From the cell containing the given text, extract its center point as [x, y] coordinate. 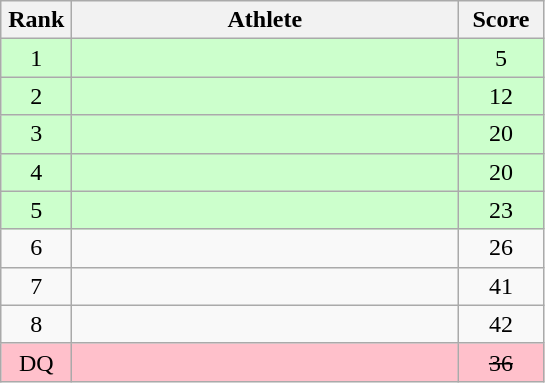
1 [36, 58]
3 [36, 134]
42 [501, 324]
36 [501, 362]
23 [501, 210]
4 [36, 172]
Score [501, 20]
8 [36, 324]
41 [501, 286]
6 [36, 248]
Rank [36, 20]
DQ [36, 362]
7 [36, 286]
2 [36, 96]
26 [501, 248]
Athlete [265, 20]
12 [501, 96]
